Identify which cell holds the provided text, then report its (X, Y) central coordinate. 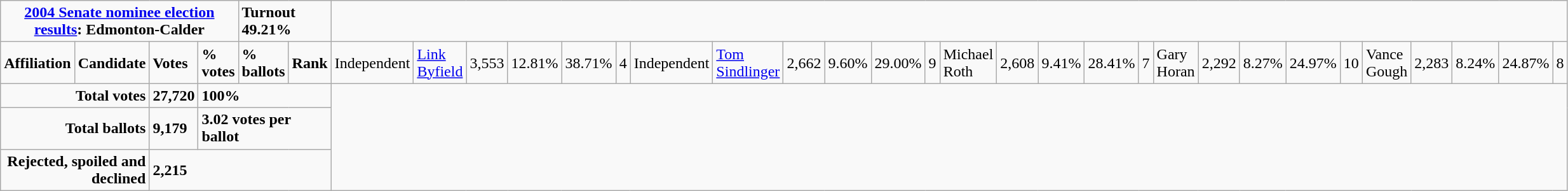
Affiliation (37, 62)
24.87% (1526, 62)
Rejected, spoiled and declined (75, 169)
9 (933, 62)
2,215 (240, 169)
27,720 (174, 95)
12.81% (535, 62)
Rank (310, 62)
10 (1351, 62)
2,608 (1018, 62)
Turnout 49.21% (285, 22)
Link Byfield (440, 62)
9.60% (848, 62)
Candidate (112, 62)
Tom Sindlinger (748, 62)
2,292 (1219, 62)
38.71% (588, 62)
% ballots (263, 62)
100% (264, 95)
Vance Gough (1386, 62)
Michael Roth (968, 62)
8.24% (1475, 62)
Votes (174, 62)
9,179 (174, 129)
Gary Horan (1175, 62)
Total votes (75, 95)
29.00% (898, 62)
3.02 votes per ballot (264, 129)
4 (623, 62)
9.41% (1061, 62)
% votes (219, 62)
8.27% (1263, 62)
2004 Senate nominee election results: Edmonton-Calder (119, 22)
Total ballots (75, 129)
8 (1560, 62)
2,662 (804, 62)
28.41% (1112, 62)
3,553 (487, 62)
24.97% (1313, 62)
2,283 (1432, 62)
7 (1146, 62)
